Find where the given text appears and provide that cell's center as (x, y) coordinate. 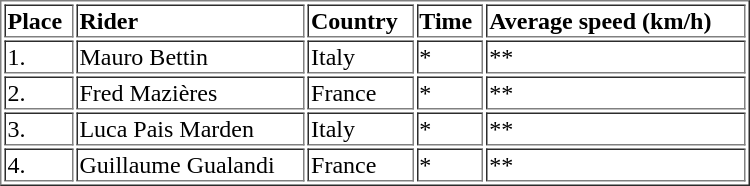
Luca Pais Marden (190, 128)
1. (38, 56)
Place (38, 20)
3. (38, 128)
Rider (190, 20)
2. (38, 92)
Fred Mazières (190, 92)
Country (360, 20)
Guillaume Gualandi (190, 164)
Time (450, 20)
Average speed (km/h) (616, 20)
4. (38, 164)
Mauro Bettin (190, 56)
